Capture the cell that displays the provided text and extract its (x, y) central coordinate. 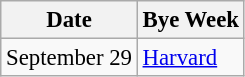
Harvard (190, 58)
September 29 (69, 58)
Bye Week (190, 20)
Date (69, 20)
